Provide the (x, y) coordinate of the cell's center where the given text is located.  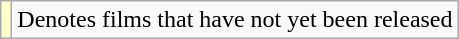
Denotes films that have not yet been released (235, 20)
